Extract the [x, y] coordinate from the center of the cell holding the provided text.  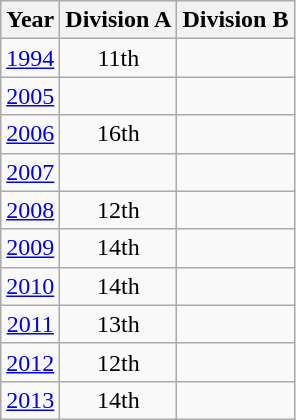
13th [118, 324]
16th [118, 134]
2007 [30, 172]
2008 [30, 210]
Division A [118, 20]
Division B [236, 20]
2011 [30, 324]
Year [30, 20]
2005 [30, 96]
2006 [30, 134]
1994 [30, 58]
2013 [30, 400]
2012 [30, 362]
2009 [30, 248]
2010 [30, 286]
11th [118, 58]
